Scan for the cell matching the given text and deliver its [x, y] coordinate at center. 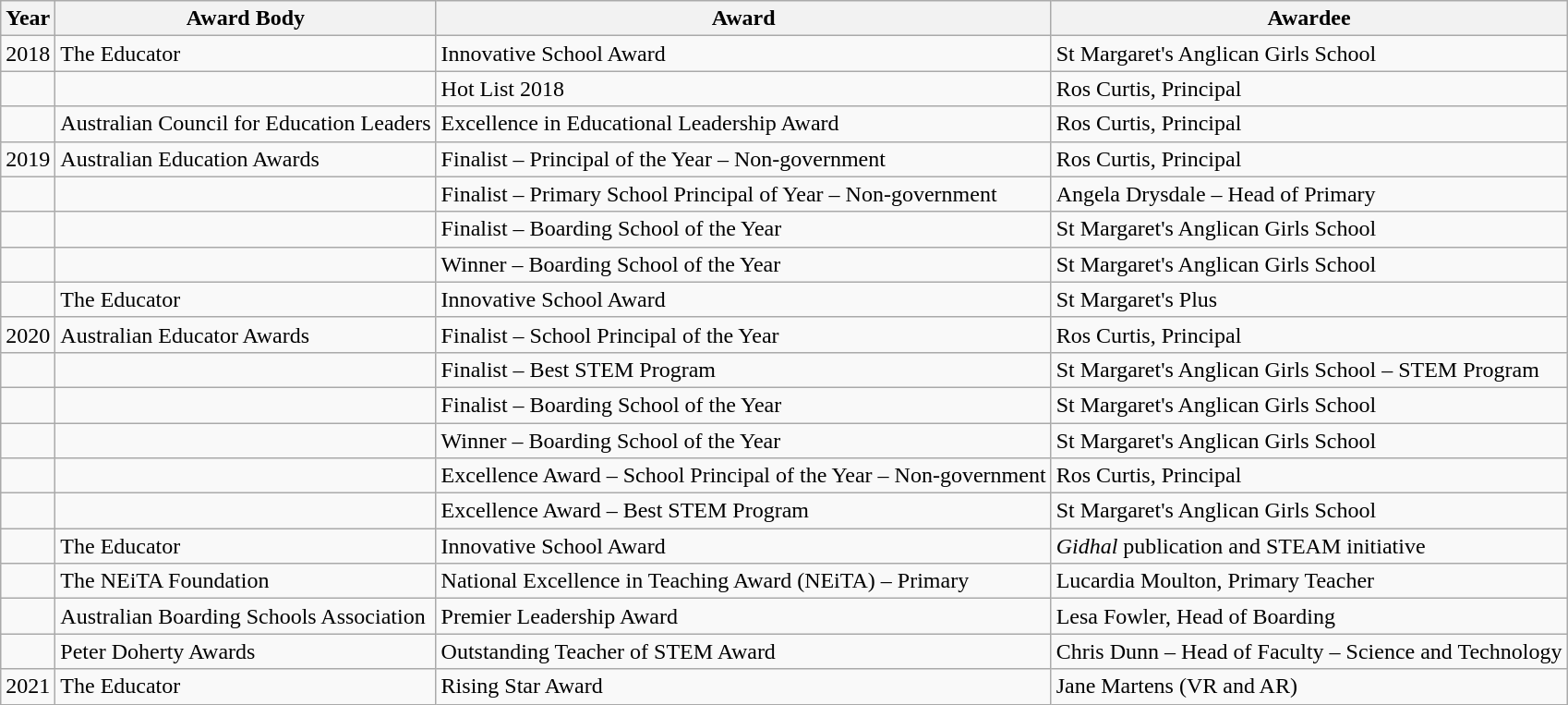
Lesa Fowler, Head of Boarding [1309, 616]
Outstanding Teacher of STEM Award [743, 651]
Awardee [1309, 18]
Finalist – Primary School Principal of Year – Non-government [743, 194]
Gidhal publication and STEAM initiative [1309, 546]
The NEiTA Foundation [246, 581]
Lucardia Moulton, Primary Teacher [1309, 581]
St Margaret's Anglican Girls School – STEM Program [1309, 370]
Chris Dunn – Head of Faculty – Science and Technology [1309, 651]
Award Body [246, 18]
National Excellence in Teaching Award (NEiTA) – Primary [743, 581]
2019 [28, 159]
Australian Council for Education Leaders [246, 124]
Hot List 2018 [743, 89]
Finalist – Best STEM Program [743, 370]
Finalist – Principal of the Year – Non-government [743, 159]
2020 [28, 334]
Jane Martens (VR and AR) [1309, 687]
Excellence Award – Best STEM Program [743, 511]
Finalist – School Principal of the Year [743, 334]
Peter Doherty Awards [246, 651]
Angela Drysdale – Head of Primary [1309, 194]
2018 [28, 54]
Excellence Award – School Principal of the Year – Non-government [743, 476]
Premier Leadership Award [743, 616]
Excellence in Educational Leadership Award [743, 124]
Australian Boarding Schools Association [246, 616]
St Margaret's Plus [1309, 299]
2021 [28, 687]
Australian Educator Awards [246, 334]
Year [28, 18]
Award [743, 18]
Rising Star Award [743, 687]
Australian Education Awards [246, 159]
